Locate the cell with the specified text and output its [x, y] center coordinate. 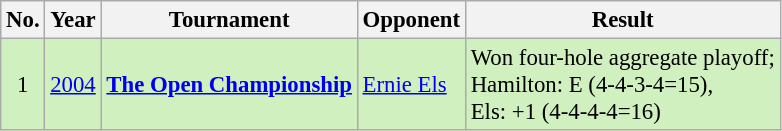
The Open Championship [229, 85]
Won four-hole aggregate playoff;Hamilton: E (4-4-3-4=15),Els: +1 (4-4-4-4=16) [622, 85]
Result [622, 20]
Tournament [229, 20]
No. [23, 20]
1 [23, 85]
Opponent [411, 20]
Ernie Els [411, 85]
2004 [73, 85]
Year [73, 20]
